Return the [X, Y] coordinate for the center point of the cell that contains the specified text.  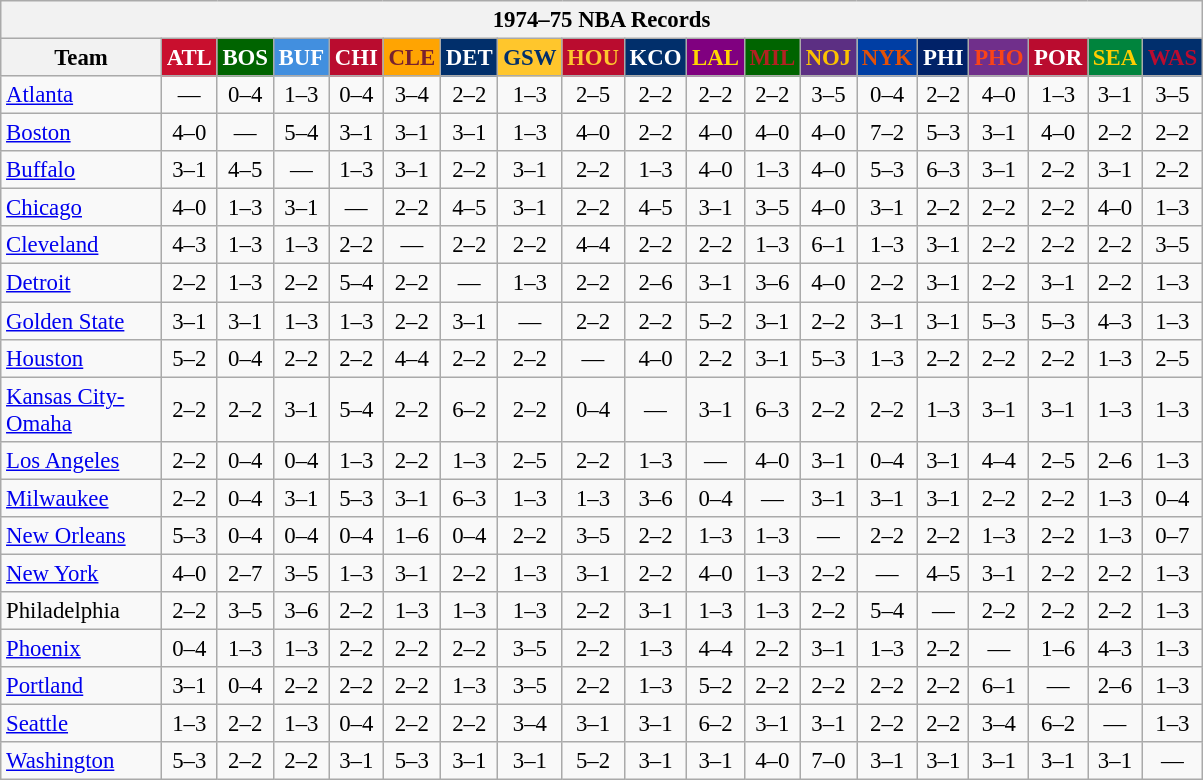
7–2 [888, 133]
Boston [82, 133]
New York [82, 573]
Team [82, 58]
WAS [1172, 58]
0–7 [1172, 536]
ATL [189, 58]
Phoenix [82, 648]
CLE [412, 58]
7–0 [828, 761]
Los Angeles [82, 460]
PHI [944, 58]
PHO [999, 58]
SEA [1116, 58]
Golden State [82, 321]
Milwaukee [82, 498]
KCO [656, 58]
New Orleans [82, 536]
Buffalo [82, 170]
1974–75 NBA Records [602, 20]
POR [1058, 58]
BOS [245, 58]
Detroit [82, 283]
2–7 [245, 573]
Seattle [82, 724]
LAL [716, 58]
HOU [594, 58]
DET [470, 58]
Chicago [82, 208]
CHI [356, 58]
BUF [301, 58]
MIL [772, 58]
GSW [530, 58]
NYK [888, 58]
Washington [82, 761]
Kansas City-Omaha [82, 410]
Cleveland [82, 245]
Portland [82, 686]
NOJ [828, 58]
Atlanta [82, 95]
Philadelphia [82, 611]
Houston [82, 358]
